Extract the (X, Y) coordinate from the center of the cell holding the provided text.  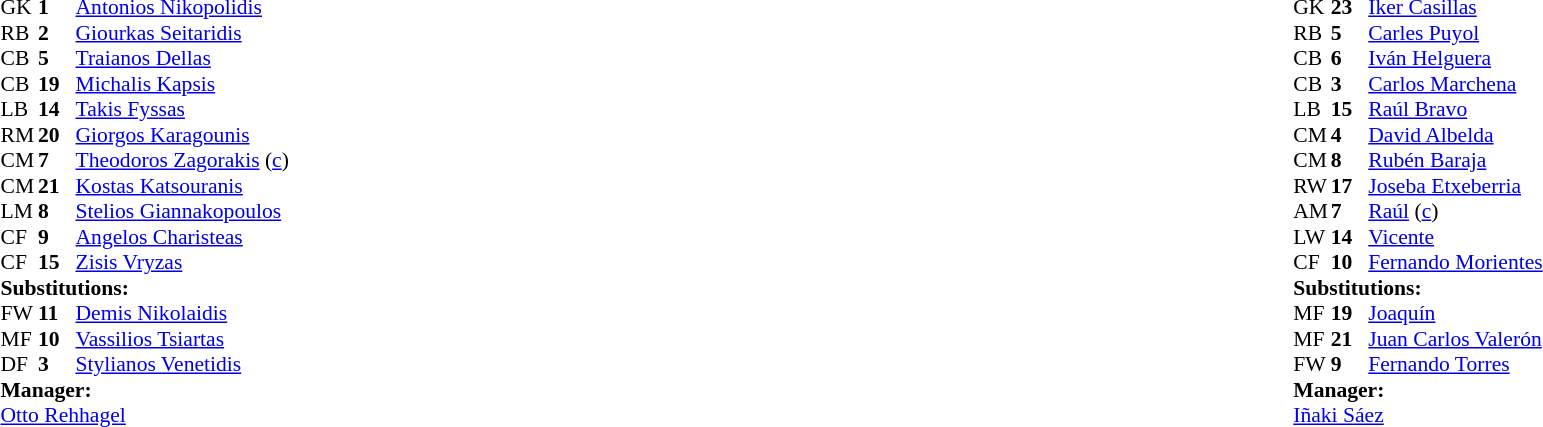
Joseba Etxeberria (1455, 186)
Michalis Kapsis (182, 84)
Juan Carlos Valerón (1455, 339)
11 (57, 313)
Giourkas Seitaridis (182, 33)
Theodoros Zagorakis (c) (182, 161)
David Albelda (1455, 135)
Vassilios Tsiartas (182, 339)
Carlos Marchena (1455, 84)
RW (1312, 186)
LM (19, 211)
Zisis Vryzas (182, 263)
Joaquín (1455, 313)
Fernando Torres (1455, 365)
RM (19, 135)
17 (1350, 186)
Demis Nikolaidis (182, 313)
LW (1312, 237)
20 (57, 135)
Takis Fyssas (182, 109)
Iván Helguera (1455, 59)
Stylianos Venetidis (182, 365)
Stelios Giannakopoulos (182, 211)
Rubén Baraja (1455, 161)
2 (57, 33)
Vicente (1455, 237)
Raúl (c) (1455, 211)
Fernando Morientes (1455, 263)
Kostas Katsouranis (182, 186)
Raúl Bravo (1455, 109)
Giorgos Karagounis (182, 135)
Carles Puyol (1455, 33)
4 (1350, 135)
Traianos Dellas (182, 59)
6 (1350, 59)
DF (19, 365)
Angelos Charisteas (182, 237)
AM (1312, 211)
